Identify which cell holds the provided text, then report its [X, Y] central coordinate. 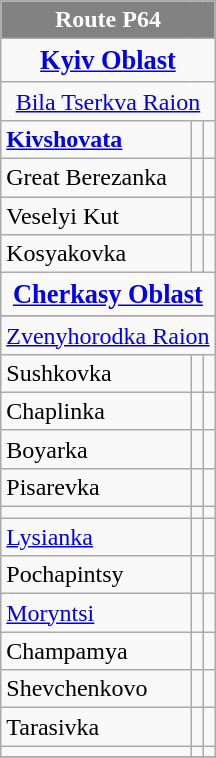
Great Berezanka [96, 177]
Champamya [96, 651]
Moryntsi [96, 613]
Lysianka [96, 537]
Boyarka [96, 449]
Bila Tserkva Raion [108, 101]
Pisarevka [96, 487]
Veselyi Kut [96, 216]
Cherkasy Oblast [108, 295]
Kivshovata [96, 139]
Sushkovka [96, 373]
Kyiv Oblast [108, 61]
Route P64 [108, 20]
Chaplinka [96, 411]
Shevchenkovo [96, 689]
Kosyakovka [96, 254]
Zvenyhorodka Raion [108, 335]
Pochapintsy [96, 575]
Tarasivka [96, 727]
